Locate the cell with the specified text and output its (x, y) center coordinate. 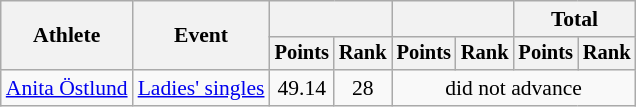
Event (202, 36)
Ladies' singles (202, 88)
49.14 (302, 88)
Total (575, 19)
Anita Östlund (67, 88)
did not advance (514, 88)
Athlete (67, 36)
28 (363, 88)
